Output the (X, Y) coordinate of the center of the cell containing the given text.  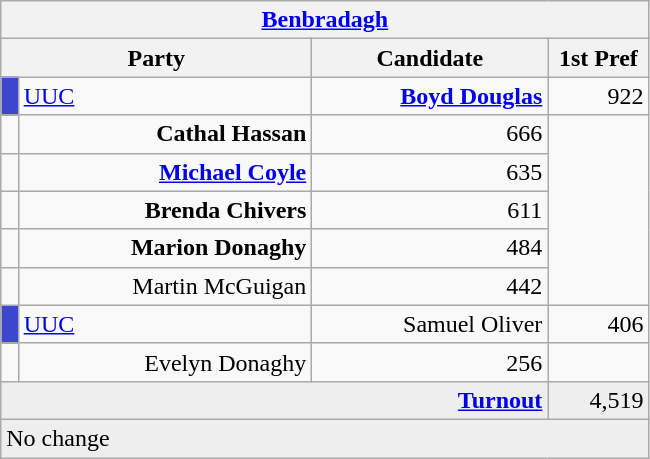
922 (598, 96)
256 (430, 362)
Evelyn Donaghy (165, 362)
Cathal Hassan (165, 134)
No change (325, 438)
Turnout (274, 400)
442 (430, 286)
Benbradagh (325, 20)
Brenda Chivers (165, 210)
Marion Donaghy (165, 248)
Party (156, 58)
Boyd Douglas (430, 96)
406 (598, 324)
666 (430, 134)
484 (430, 248)
611 (430, 210)
Martin McGuigan (165, 286)
635 (430, 172)
Michael Coyle (165, 172)
1st Pref (598, 58)
4,519 (598, 400)
Candidate (430, 58)
Samuel Oliver (430, 324)
